Determine the (X, Y) coordinate at the center of the cell enclosing the given text.  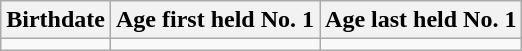
Birthdate (56, 20)
Age last held No. 1 (421, 20)
Age first held No. 1 (214, 20)
